From the cell containing the given text, extract its center point as (X, Y) coordinate. 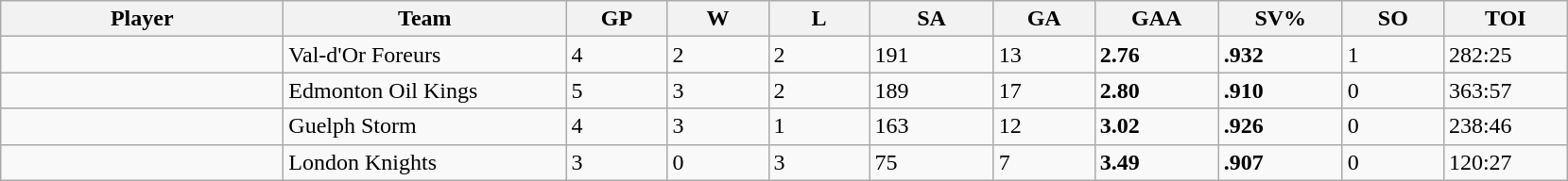
12 (1043, 126)
363:57 (1505, 90)
.926 (1280, 126)
2.80 (1157, 90)
SA (932, 19)
120:27 (1505, 162)
189 (932, 90)
282:25 (1505, 55)
238:46 (1505, 126)
Team (425, 19)
3.49 (1157, 162)
Val-d'Or Foreurs (425, 55)
GP (616, 19)
London Knights (425, 162)
SV% (1280, 19)
L (818, 19)
.907 (1280, 162)
Guelph Storm (425, 126)
13 (1043, 55)
GA (1043, 19)
163 (932, 126)
5 (616, 90)
.932 (1280, 55)
GAA (1157, 19)
TOI (1505, 19)
W (718, 19)
75 (932, 162)
.910 (1280, 90)
7 (1043, 162)
17 (1043, 90)
3.02 (1157, 126)
Edmonton Oil Kings (425, 90)
Player (142, 19)
2.76 (1157, 55)
SO (1393, 19)
191 (932, 55)
